Extract the [x, y] coordinate from the center of the cell holding the provided text.  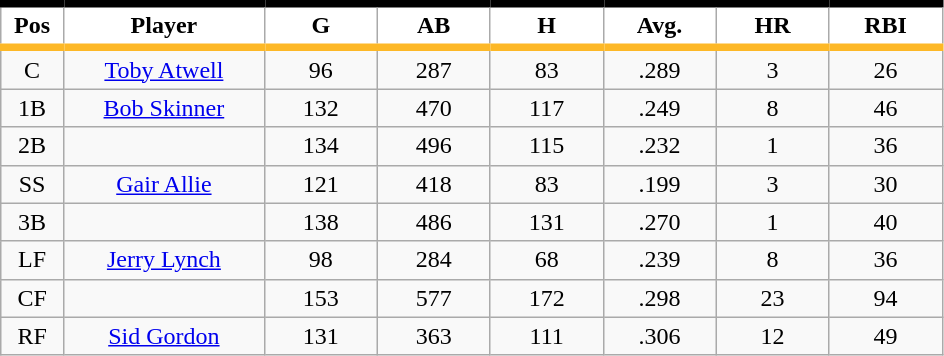
577 [434, 298]
26 [886, 68]
49 [886, 336]
Pos [32, 26]
23 [772, 298]
12 [772, 336]
68 [546, 260]
117 [546, 108]
.298 [660, 298]
98 [320, 260]
G [320, 26]
.249 [660, 108]
138 [320, 222]
.306 [660, 336]
H [546, 26]
LF [32, 260]
121 [320, 184]
.239 [660, 260]
CF [32, 298]
172 [546, 298]
RF [32, 336]
46 [886, 108]
470 [434, 108]
.199 [660, 184]
2B [32, 146]
284 [434, 260]
96 [320, 68]
Sid Gordon [164, 336]
94 [886, 298]
132 [320, 108]
SS [32, 184]
40 [886, 222]
115 [546, 146]
1B [32, 108]
HR [772, 26]
Toby Atwell [164, 68]
Avg. [660, 26]
Player [164, 26]
C [32, 68]
134 [320, 146]
.289 [660, 68]
30 [886, 184]
Jerry Lynch [164, 260]
111 [546, 336]
Gair Allie [164, 184]
287 [434, 68]
RBI [886, 26]
.232 [660, 146]
.270 [660, 222]
Bob Skinner [164, 108]
3B [32, 222]
153 [320, 298]
418 [434, 184]
496 [434, 146]
363 [434, 336]
AB [434, 26]
486 [434, 222]
